Extract the [X, Y] coordinate from the center of the cell holding the provided text.  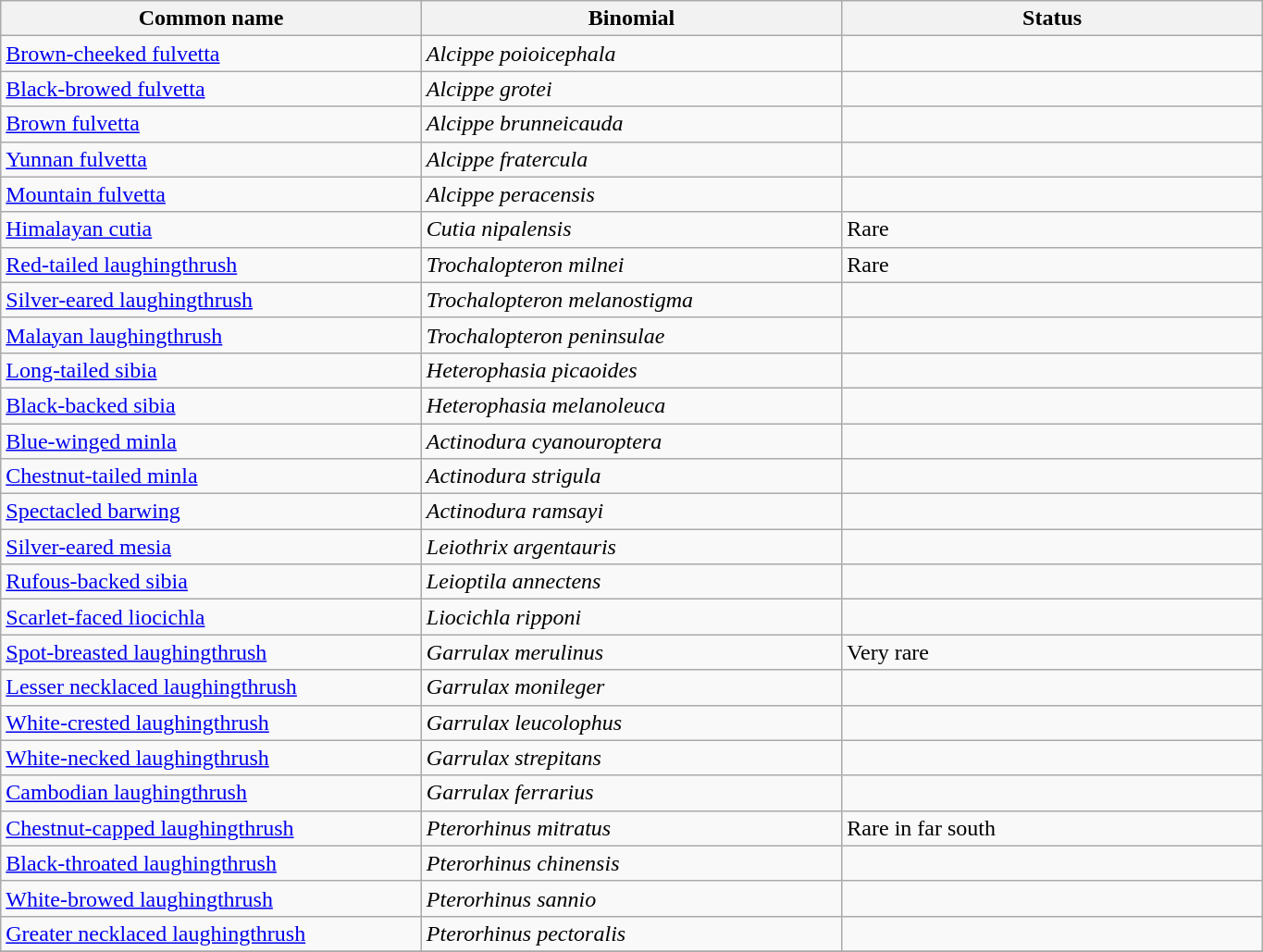
Rufous-backed sibia [211, 582]
Very rare [1053, 652]
Pterorhinus sannio [631, 898]
Black-browed fulvetta [211, 89]
Lesser necklaced laughingthrush [211, 687]
Long-tailed sibia [211, 370]
Red-tailed laughingthrush [211, 265]
Trochalopteron peninsulae [631, 335]
Pterorhinus mitratus [631, 828]
Binomial [631, 19]
Cutia nipalensis [631, 229]
Pterorhinus pectoralis [631, 933]
Actinodura cyanouroptera [631, 441]
Alcippe grotei [631, 89]
Garrulax ferrarius [631, 793]
White-crested laughingthrush [211, 723]
Silver-eared laughingthrush [211, 300]
Trochalopteron milnei [631, 265]
Black-backed sibia [211, 405]
Actinodura strigula [631, 476]
White-browed laughingthrush [211, 898]
Blue-winged minla [211, 441]
Alcippe fratercula [631, 159]
Status [1053, 19]
Liocichla ripponi [631, 617]
Mountain fulvetta [211, 194]
Spot-breasted laughingthrush [211, 652]
Chestnut-tailed minla [211, 476]
Alcippe poioicephala [631, 54]
Heterophasia melanoleuca [631, 405]
Scarlet-faced liocichla [211, 617]
Actinodura ramsayi [631, 512]
Chestnut-capped laughingthrush [211, 828]
Garrulax merulinus [631, 652]
Pterorhinus chinensis [631, 863]
Greater necklaced laughingthrush [211, 933]
Cambodian laughingthrush [211, 793]
Heterophasia picaoides [631, 370]
Leiothrix argentauris [631, 547]
Silver-eared mesia [211, 547]
Yunnan fulvetta [211, 159]
Alcippe peracensis [631, 194]
Rare in far south [1053, 828]
Trochalopteron melanostigma [631, 300]
White-necked laughingthrush [211, 758]
Brown-cheeked fulvetta [211, 54]
Himalayan cutia [211, 229]
Leioptila annectens [631, 582]
Spectacled barwing [211, 512]
Garrulax leucolophus [631, 723]
Garrulax monileger [631, 687]
Alcippe brunneicauda [631, 124]
Brown fulvetta [211, 124]
Malayan laughingthrush [211, 335]
Garrulax strepitans [631, 758]
Black-throated laughingthrush [211, 863]
Common name [211, 19]
